Scan for the cell matching the given text and deliver its [x, y] coordinate at center. 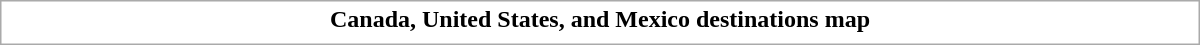
Canada, United States, and Mexico destinations map [600, 19]
